Locate the cell with the specified text and output its (x, y) center coordinate. 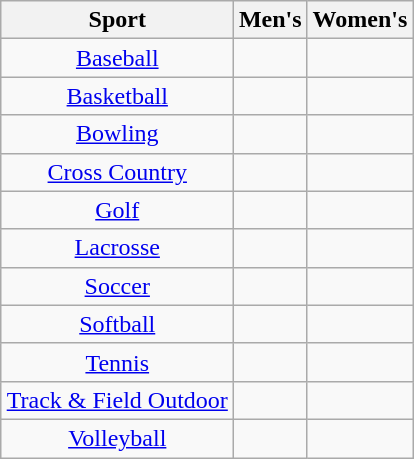
Golf (117, 210)
Men's (270, 20)
Women's (360, 20)
Track & Field Outdoor (117, 400)
Baseball (117, 58)
Soccer (117, 286)
Volleyball (117, 438)
Lacrosse (117, 248)
Sport (117, 20)
Softball (117, 324)
Tennis (117, 362)
Cross Country (117, 172)
Bowling (117, 134)
Basketball (117, 96)
